Determine the [X, Y] coordinate at the center of the cell enclosing the given text.  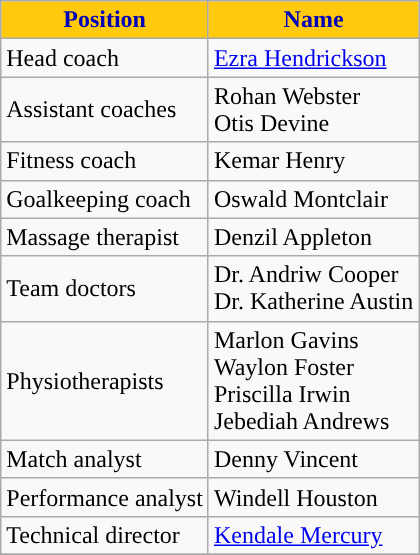
Rohan Webster Otis Devine [313, 110]
Kemar Henry [313, 161]
Match analyst [105, 459]
Oswald Montclair [313, 199]
Kendale Mercury [313, 535]
Goalkeeping coach [105, 199]
Denny Vincent [313, 459]
Fitness coach [105, 161]
Denzil Appleton [313, 237]
Position [105, 20]
Dr. Andriw Cooper Dr. Katherine Austin [313, 288]
Massage therapist [105, 237]
Performance analyst [105, 497]
Physiotherapists [105, 380]
Technical director [105, 535]
Marlon Gavins Waylon Foster Priscilla Irwin Jebediah Andrews [313, 380]
Windell Houston [313, 497]
Name [313, 20]
Head coach [105, 58]
Team doctors [105, 288]
Ezra Hendrickson [313, 58]
Assistant coaches [105, 110]
